Detect which cell encompasses the target text, then output its [X, Y] center coordinate. 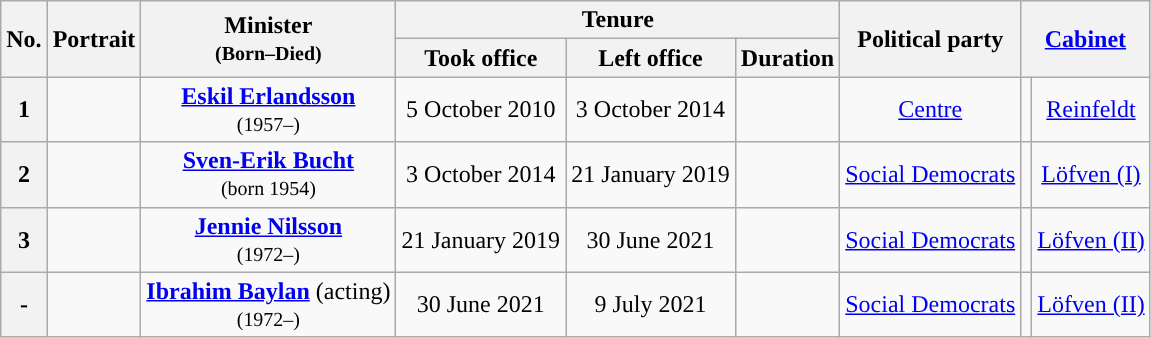
Ibrahim Baylan (acting)(1972–) [268, 304]
Cabinet [1086, 39]
Centre [930, 110]
Tenure [618, 20]
Reinfeldt [1091, 110]
Political party [930, 39]
9 July 2021 [651, 304]
Took office [481, 58]
Duration [787, 58]
Jennie Nilsson(1972–) [268, 240]
1 [24, 110]
Portrait [94, 39]
Left office [651, 58]
Sven-Erik Bucht(born 1954) [268, 174]
No. [24, 39]
Eskil Erlandsson(1957–) [268, 110]
3 [24, 240]
Minister(Born–Died) [268, 39]
5 October 2010 [481, 110]
Löfven (I) [1091, 174]
- [24, 304]
2 [24, 174]
